Return the [x, y] coordinate for the center point of the cell that contains the specified text.  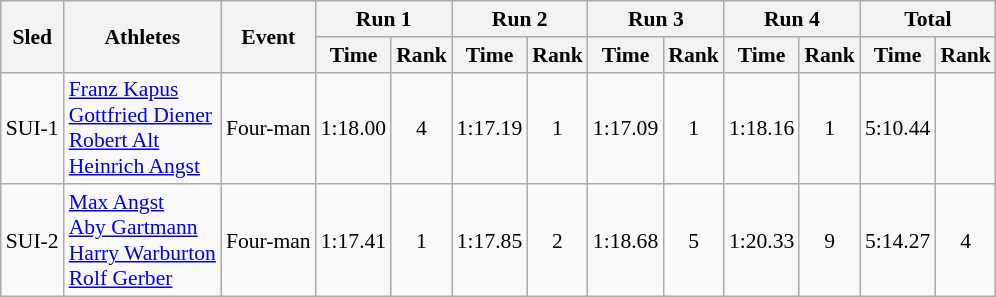
Sled [32, 36]
Run 3 [656, 19]
1:18.68 [626, 241]
Run 1 [384, 19]
Run 2 [520, 19]
5:14.27 [898, 241]
SUI-1 [32, 128]
5:10.44 [898, 128]
1:18.16 [762, 128]
9 [830, 241]
1:17.09 [626, 128]
Total [928, 19]
1:17.41 [354, 241]
SUI-2 [32, 241]
2 [558, 241]
Max AngstAby GartmannHarry WarburtonRolf Gerber [142, 241]
1:18.00 [354, 128]
5 [694, 241]
Franz KapusGottfried DienerRobert AltHeinrich Angst [142, 128]
1:17.19 [490, 128]
1:17.85 [490, 241]
Event [268, 36]
Run 4 [792, 19]
1:20.33 [762, 241]
Athletes [142, 36]
